Output the [x, y] coordinate of the center of the cell containing the given text.  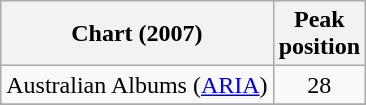
Australian Albums (ARIA) [137, 85]
28 [319, 85]
Peakposition [319, 34]
Chart (2007) [137, 34]
